Search for the cell housing the specified text and yield its [x, y] center coordinate. 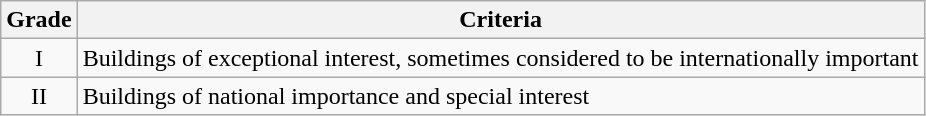
Criteria [500, 20]
I [39, 58]
Buildings of exceptional interest, sometimes considered to be internationally important [500, 58]
Buildings of national importance and special interest [500, 96]
II [39, 96]
Grade [39, 20]
